Extract the (X, Y) coordinate from the center of the cell holding the provided text.  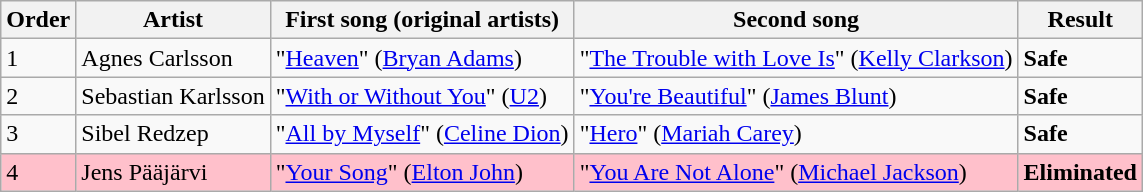
"The Trouble with Love Is" (Kelly Clarkson) (796, 58)
"You're Beautiful" (James Blunt) (796, 96)
Sibel Redzep (173, 134)
Jens Pääjärvi (173, 172)
Second song (796, 20)
1 (38, 58)
First song (original artists) (422, 20)
Eliminated (1080, 172)
Sebastian Karlsson (173, 96)
Artist (173, 20)
"Your Song" (Elton John) (422, 172)
"You Are Not Alone" (Michael Jackson) (796, 172)
"Heaven" (Bryan Adams) (422, 58)
2 (38, 96)
Result (1080, 20)
Agnes Carlsson (173, 58)
"All by Myself" (Celine Dion) (422, 134)
"Hero" (Mariah Carey) (796, 134)
Order (38, 20)
4 (38, 172)
3 (38, 134)
"With or Without You" (U2) (422, 96)
